Locate the cell with the specified text and output its [x, y] center coordinate. 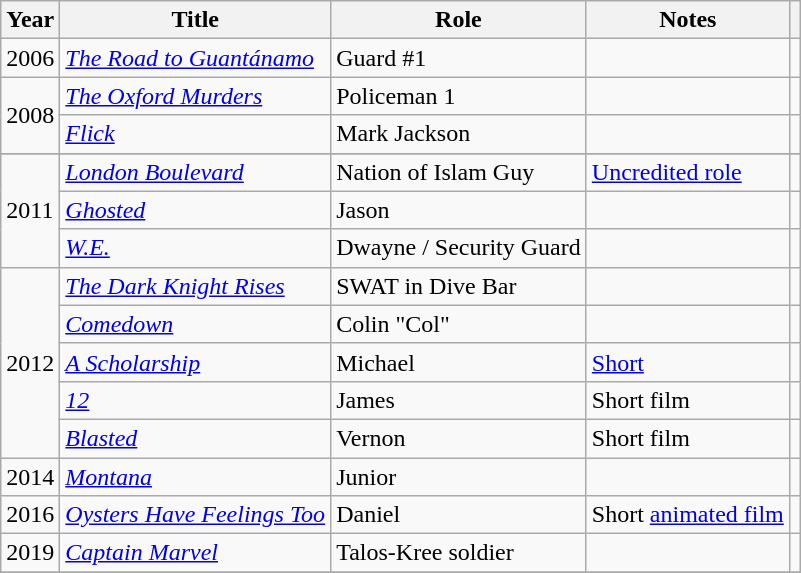
The Dark Knight Rises [196, 286]
Colin "Col" [459, 324]
Oysters Have Feelings Too [196, 515]
W.E. [196, 248]
Junior [459, 477]
James [459, 400]
2014 [30, 477]
Ghosted [196, 210]
Mark Jackson [459, 134]
Short animated film [688, 515]
Policeman 1 [459, 96]
London Boulevard [196, 172]
Captain Marvel [196, 553]
2008 [30, 115]
Comedown [196, 324]
2019 [30, 553]
Daniel [459, 515]
Dwayne / Security Guard [459, 248]
Uncredited role [688, 172]
Blasted [196, 438]
Michael [459, 362]
2012 [30, 362]
Vernon [459, 438]
Montana [196, 477]
SWAT in Dive Bar [459, 286]
Short [688, 362]
A Scholarship [196, 362]
2011 [30, 210]
Notes [688, 20]
The Oxford Murders [196, 96]
2006 [30, 58]
Jason [459, 210]
Role [459, 20]
2016 [30, 515]
Year [30, 20]
Flick [196, 134]
Title [196, 20]
The Road to Guantánamo [196, 58]
Nation of Islam Guy [459, 172]
Guard #1 [459, 58]
12 [196, 400]
Talos-Kree soldier [459, 553]
